Return (x, y) of the center of cell containing provided text 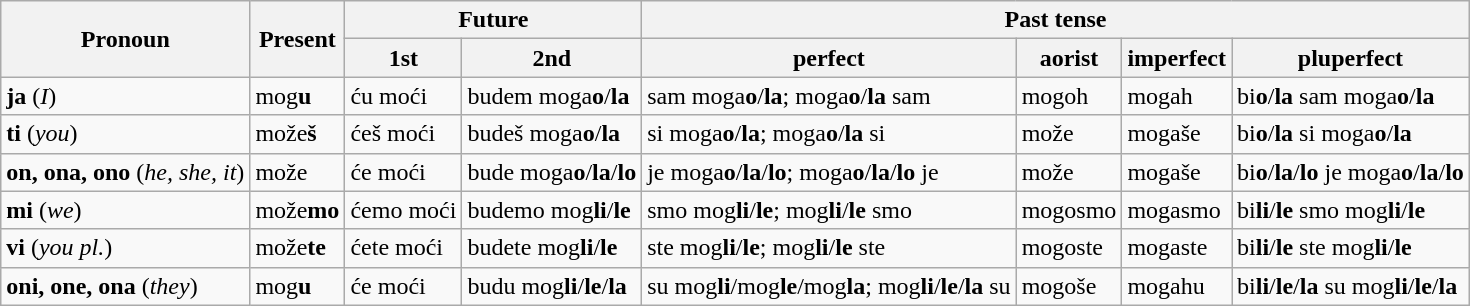
možeš (298, 134)
perfect (829, 58)
ja (I) (126, 96)
imperfect (1177, 58)
budem mogao/la (552, 96)
1st (404, 58)
Present (298, 39)
2nd (552, 58)
on, ona, ono (he, she, it) (126, 172)
smo mogli/le; mogli/le smo (829, 210)
sam mogao/la; mogao/la sam (829, 96)
ću moći (404, 96)
ti (you) (126, 134)
bio/la si mogao/la (1351, 134)
budu mogli/le/la (552, 286)
ćete moći (404, 248)
možete (298, 248)
bio/la/lo je mogao/la/lo (1351, 172)
oni, one, ona (they) (126, 286)
aorist (1069, 58)
mogasmo (1177, 210)
Pronoun (126, 39)
mi (we) (126, 210)
si mogao/la; mogao/la si (829, 134)
budemo mogli/le (552, 210)
mogosmo (1069, 210)
ste mogli/le; mogli/le ste (829, 248)
bude mogao/la/lo (552, 172)
mogoše (1069, 286)
možemo (298, 210)
ćeš moći (404, 134)
ćemo moći (404, 210)
vi (you pl.) (126, 248)
Future (494, 20)
budeš mogao/la (552, 134)
bio/la sam mogao/la (1351, 96)
mogoste (1069, 248)
mogah (1177, 96)
su mogli/mogle/mogla; mogli/le/la su (829, 286)
bili/le smo mogli/le (1351, 210)
mogahu (1177, 286)
budete mogli/le (552, 248)
mogoh (1069, 96)
Past tense (1056, 20)
bili/le/la su mogli/le/la (1351, 286)
pluperfect (1351, 58)
je mogao/la/lo; mogao/la/lo je (829, 172)
mogaste (1177, 248)
bili/le ste mogli/le (1351, 248)
